Return (X, Y) of the center of cell containing provided text 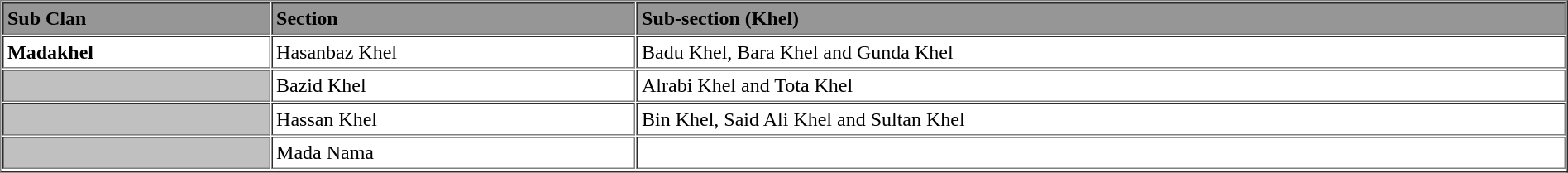
Sub Clan (136, 18)
Alrabi Khel and Tota Khel (1102, 86)
Madakhel (136, 53)
Hasanbaz Khel (453, 53)
Sub-section (Khel) (1102, 18)
Hassan Khel (453, 119)
Section (453, 18)
Bin Khel, Said Ali Khel and Sultan Khel (1102, 119)
Bazid Khel (453, 86)
Mada Nama (453, 152)
Badu Khel, Bara Khel and Gunda Khel (1102, 53)
